Locate the cell with the specified text and output its [X, Y] center coordinate. 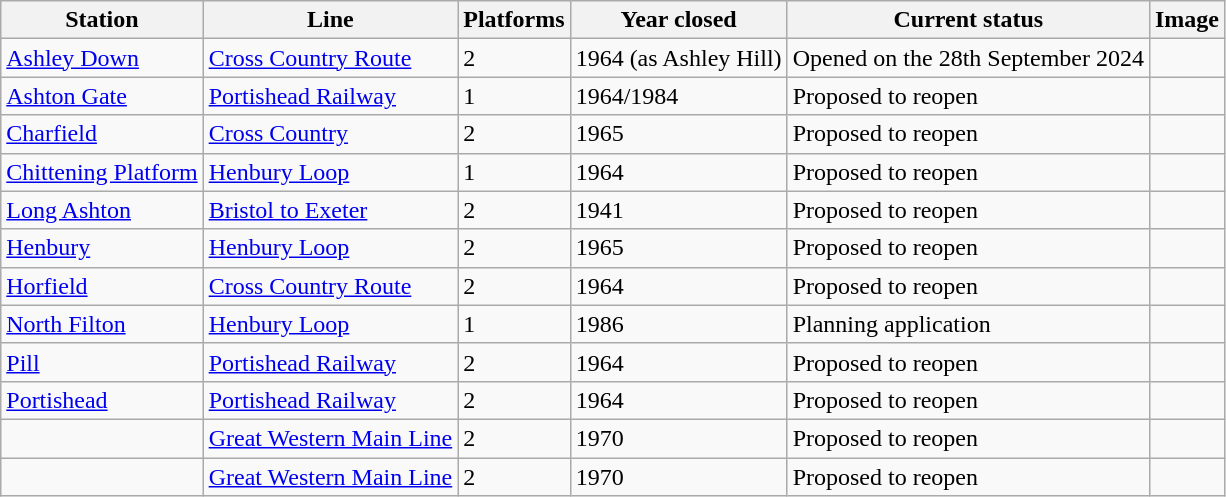
1986 [678, 324]
Opened on the 28th September 2024 [968, 58]
Line [330, 20]
Year closed [678, 20]
Cross Country [330, 134]
Ashley Down [102, 58]
Henbury [102, 248]
Current status [968, 20]
Portishead [102, 400]
North Filton [102, 324]
1964 (as Ashley Hill) [678, 58]
Long Ashton [102, 210]
Station [102, 20]
Ashton Gate [102, 96]
Charfield [102, 134]
Chittening Platform [102, 172]
1941 [678, 210]
Pill [102, 362]
Platforms [514, 20]
Bristol to Exeter [330, 210]
Image [1186, 20]
1964/1984 [678, 96]
Horfield [102, 286]
Planning application [968, 324]
